For the text-containing cell, return its midpoint in (x, y) coordinate format. 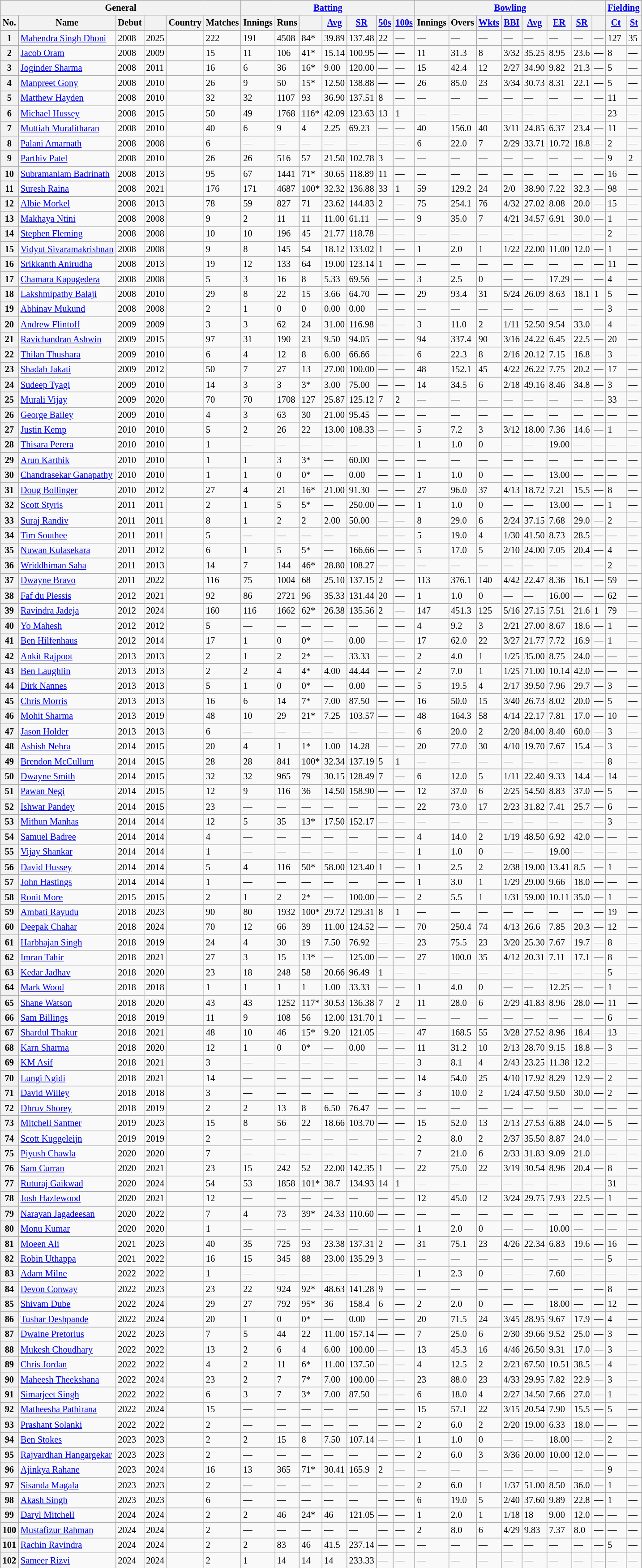
No. (9, 23)
45.3 (462, 1349)
41 (9, 641)
11.0 (462, 324)
5/16 (512, 611)
Suraj Randiv (67, 520)
123.40 (362, 867)
27.15 (535, 611)
Shivam Dube (67, 1304)
26.38 (334, 611)
Arun Karthik (67, 460)
157.14 (362, 1334)
8.5 (582, 867)
12.50 (334, 83)
9.83 (535, 1530)
841 (287, 761)
59.00 (535, 897)
158.4 (362, 1304)
Michael Hussey (67, 113)
100.0 (462, 958)
Mahendra Singh Dhoni (67, 38)
8.1 (462, 1063)
94.05 (362, 339)
Albie Morkel (67, 204)
34.57 (535, 219)
100.95 (362, 53)
89 (9, 1364)
41.5 (334, 1545)
108 (287, 1018)
451.3 (462, 611)
164.3 (462, 716)
125.12 (362, 400)
102.78 (362, 159)
71.5 (462, 1319)
Faf du Plessis (67, 596)
73.0 (462, 807)
Ruturaj Gaikwad (67, 1184)
22.0 (462, 143)
93.4 (462, 294)
46* (311, 566)
Sam Billings (67, 1018)
39.66 (535, 1334)
60.00 (362, 460)
27.02 (535, 204)
34.5 (462, 385)
23.62 (334, 204)
222 (222, 38)
8.73 (559, 535)
26.09 (535, 294)
827 (287, 204)
128.49 (362, 777)
49.16 (535, 385)
131.44 (362, 596)
22.34 (535, 1244)
Adam Milne (67, 1274)
6.83 (559, 1244)
9.15 (559, 1048)
1858 (287, 1184)
29.75 (535, 1199)
116* (311, 113)
3/20 (512, 942)
26.73 (535, 701)
42.09 (334, 113)
9.89 (559, 1500)
8.36 (559, 580)
Harbhajan Singh (67, 942)
17.1 (582, 958)
Ben Laughlin (67, 671)
14.28 (362, 747)
Deepak Chahar (67, 927)
Dwayne Smith (67, 777)
18.4 (582, 1033)
Kedar Jadhav (67, 972)
75.00 (362, 385)
2/17 (512, 686)
35.50 (535, 1138)
2.00 (334, 520)
Ct (616, 23)
136.38 (362, 1003)
365 (287, 1470)
15.14 (334, 53)
3.66 (334, 294)
31.82 (535, 807)
7.11 (559, 958)
22.8 (582, 1500)
113 (432, 580)
Shane Watson (67, 1003)
26.6 (535, 927)
1/29 (512, 882)
20.2 (582, 369)
29.00 (535, 882)
27.53 (535, 1123)
3/27 (512, 641)
Justin Kemp (67, 430)
125.00 (362, 958)
28.95 (535, 1319)
37.60 (535, 1500)
7.36 (559, 430)
84 (9, 1289)
44.44 (362, 671)
965 (287, 777)
David Willey (67, 1093)
81 (9, 1244)
137.31 (362, 1244)
9.66 (559, 882)
7.25 (334, 716)
33.0 (582, 324)
3/19 (512, 1168)
9.82 (559, 68)
48.50 (535, 837)
99 (9, 1515)
34.90 (535, 68)
3/24 (512, 1199)
18.1 (582, 294)
34.8 (582, 385)
1/19 (512, 837)
8.87 (559, 1138)
Pawan Negi (67, 791)
100s (404, 23)
250.4 (462, 927)
50* (311, 867)
9.09 (559, 1153)
60.0 (582, 731)
39* (311, 1214)
134.93 (362, 1184)
1/31 (512, 897)
Tushar Deshpande (67, 1319)
Country (185, 23)
792 (287, 1304)
107.14 (362, 1440)
Vidyut Sivaramakrishnan (67, 249)
1441 (287, 174)
337.4 (462, 339)
Andrew Flintoff (67, 324)
32.32 (334, 189)
147 (432, 611)
1/30 (512, 535)
7.72 (559, 641)
20.31 (535, 958)
23.25 (535, 1063)
144 (287, 566)
2/38 (512, 867)
6.50 (334, 1108)
ER (559, 23)
Daryl Mitchell (67, 1515)
3/45 (512, 1319)
9.52 (559, 1334)
Simarjeet Singh (67, 1395)
8.46 (559, 385)
17.9 (582, 1319)
72 (9, 1108)
Matheesha Pathirana (67, 1409)
8.29 (559, 1078)
137.48 (362, 38)
28.70 (535, 1048)
64.70 (362, 294)
30.53 (334, 1003)
137.15 (362, 580)
32.34 (334, 761)
39.50 (535, 686)
2/40 (512, 1500)
1004 (287, 580)
248 (287, 972)
131.70 (362, 1018)
156.0 (462, 129)
Makhaya Ntini (67, 219)
Chamara Kapugedera (67, 279)
Name (67, 23)
24.22 (535, 339)
General (121, 8)
4/32 (512, 204)
1252 (287, 1003)
Parthiv Patel (67, 159)
4* (311, 671)
7.21 (559, 490)
Maheesh Theekshana (67, 1379)
29.95 (535, 1379)
171 (258, 189)
Narayan Jagadeesan (67, 1214)
133.02 (362, 249)
196 (287, 234)
58.00 (334, 867)
6.33 (559, 1425)
Manpreet Gony (67, 83)
110.60 (362, 1214)
27.0 (582, 1395)
7.85 (559, 927)
166.66 (362, 550)
142.35 (362, 1168)
20.3 (582, 927)
Bowling (510, 8)
Dirk Nannes (67, 686)
Ravichandran Ashwin (67, 339)
21* (311, 716)
34 (9, 535)
Chris Morris (67, 701)
3/34 (512, 83)
75.0 (462, 1168)
5.33 (334, 279)
7.75 (559, 369)
Sudeep Tyagi (67, 385)
2/33 (512, 1153)
106 (287, 53)
2/43 (512, 1063)
22.40 (535, 777)
254.1 (462, 204)
41.50 (535, 535)
8.67 (559, 626)
Ambati Rayudu (67, 912)
Ankit Rajpoot (67, 656)
22.1 (582, 83)
3/15 (512, 1409)
Shardul Thakur (67, 1033)
1* (311, 747)
82 (9, 1259)
23.6 (582, 53)
3/36 (512, 1455)
52.50 (535, 324)
95* (311, 1304)
2/18 (512, 385)
77.0 (462, 747)
Ben Hilfenhaus (67, 641)
35.00 (535, 656)
31.2 (462, 1048)
24.85 (535, 129)
91.30 (362, 490)
7.93 (559, 1199)
Nuwan Kulasekara (67, 550)
Fielding (623, 8)
30.41 (334, 1470)
21.3 (582, 68)
38 (9, 596)
102 (9, 1560)
191 (258, 38)
21.50 (334, 159)
176 (222, 189)
129.2 (462, 189)
Matches (222, 23)
20.00 (535, 1455)
Suresh Raina (67, 189)
Jacob Oram (67, 53)
Ashish Nehra (67, 747)
8.40 (559, 731)
Yo Mahesh (67, 626)
4687 (287, 189)
65 (9, 1003)
KM Asif (67, 1063)
Sam Curran (67, 1168)
7.66 (559, 1395)
John Hastings (67, 882)
47.50 (535, 1093)
2/16 (512, 354)
Runs (287, 23)
376.1 (462, 580)
31.00 (334, 324)
Piyush Chawla (67, 1153)
Akash Singh (67, 1500)
17.92 (535, 1078)
137.50 (362, 1364)
30.65 (334, 174)
2/21 (512, 626)
168.5 (462, 1033)
George Bailey (67, 415)
29.72 (334, 912)
116.98 (362, 324)
140 (489, 580)
20.66 (334, 972)
2/30 (512, 1334)
Sameer Rizvi (67, 1560)
10.0 (462, 1093)
152.1 (462, 369)
Subramaniam Badrinath (67, 174)
7.2 (462, 430)
24* (311, 1515)
20.12 (535, 354)
2/24 (512, 520)
4/14 (512, 716)
Ben Stokes (67, 1440)
50.0 (462, 701)
96.0 (462, 490)
4/33 (512, 1379)
924 (287, 1289)
36.90 (334, 98)
Devon Conway (67, 1289)
76.47 (362, 1108)
Karn Sharma (67, 1048)
3/11 (512, 129)
5.5 (462, 897)
3.00 (334, 385)
Josh Hazlewood (67, 1199)
14.0 (462, 837)
2/10 (512, 550)
22.17 (535, 716)
22.47 (535, 580)
1/22 (512, 249)
19.7 (582, 942)
4/46 (512, 1349)
24.00 (535, 550)
165.9 (362, 1470)
Mustafizur Rahman (67, 1530)
250.00 (362, 505)
4/26 (512, 1244)
52.0 (462, 1123)
6.37 (559, 129)
42 (9, 656)
7.60 (559, 1274)
725 (287, 1244)
6.88 (559, 1123)
35.25 (535, 53)
17.50 (334, 822)
28.80 (334, 566)
7.90 (559, 1409)
Brendon McCullum (67, 761)
22.9 (582, 1379)
1708 (287, 400)
Thisara Perera (67, 445)
Palani Amarnath (67, 143)
3/32 (512, 53)
4/29 (512, 1530)
125 (489, 611)
2/25 (512, 791)
123.63 (362, 113)
1932 (287, 912)
84.00 (535, 731)
14.4 (582, 777)
38.90 (535, 189)
6.91 (559, 219)
21.6 (582, 611)
145 (287, 249)
Lakshmipathy Balaji (67, 294)
11.38 (559, 1063)
190 (287, 339)
9.20 (334, 1033)
7.81 (559, 716)
David Hussey (67, 867)
117* (311, 1003)
7.96 (559, 686)
77 (9, 1184)
Samuel Badree (67, 837)
13.41 (559, 867)
133 (287, 264)
14.6 (582, 430)
7.05 (559, 550)
Monu Kumar (67, 1229)
101 (9, 1545)
7.22 (559, 189)
7.68 (559, 520)
69.56 (362, 279)
Mukesh Choudhary (67, 1349)
54.0 (462, 1078)
16.9 (582, 641)
108.33 (362, 430)
25.30 (535, 942)
Srikkanth Anirudha (67, 264)
Dwayne Bravo (67, 580)
101* (311, 1184)
1662 (287, 611)
4/22 (512, 369)
Dhruv Shorey (67, 1108)
87 (9, 1334)
12.2 (582, 1063)
135.56 (362, 611)
St (634, 23)
Moeen Ali (67, 1244)
Rachin Ravindra (67, 1545)
Stephen Fleming (67, 234)
Prashant Solanki (67, 1425)
1768 (287, 113)
237.14 (362, 1545)
9.33 (559, 777)
Chris Jordan (67, 1364)
61.11 (362, 219)
Robin Uthappa (67, 1259)
33.71 (535, 143)
22.3 (462, 354)
123.14 (362, 264)
54.50 (535, 791)
129.31 (362, 912)
12.9 (582, 1078)
Imran Tahir (67, 958)
85.0 (462, 83)
2.3 (462, 1274)
25.10 (334, 580)
23.38 (334, 1244)
48.63 (334, 1289)
41.83 (535, 1003)
138.88 (362, 83)
1107 (287, 98)
Debut (130, 23)
7.41 (559, 807)
24.33 (334, 1214)
Wriddhiman Saha (67, 566)
108.27 (362, 566)
BBI (512, 23)
34.50 (535, 1395)
60 (9, 927)
17.29 (559, 279)
6* (311, 1364)
8.50 (559, 1485)
42.4 (462, 68)
2/0 (512, 189)
135.29 (362, 1259)
2721 (287, 596)
118.89 (362, 174)
10.51 (559, 1364)
8.75 (559, 656)
Mohit Sharma (67, 716)
516 (287, 159)
1/24 (512, 1093)
6.45 (559, 339)
345 (287, 1259)
Ronit More (67, 897)
233.33 (362, 1560)
75.5 (462, 942)
6.92 (559, 837)
137.51 (362, 98)
8.08 (559, 204)
18.66 (334, 1123)
8.63 (559, 294)
31.3 (462, 53)
19.6 (582, 1244)
38.7 (334, 1184)
Ajinkya Rahane (67, 1470)
30.54 (535, 1168)
Ravindra Jadeja (67, 611)
26.22 (535, 369)
30.73 (535, 83)
10.11 (559, 897)
66.66 (362, 354)
1/37 (512, 1485)
16.1 (582, 580)
Batting (328, 8)
8.83 (559, 791)
160 (222, 611)
62.0 (462, 641)
62* (311, 611)
45.0 (462, 1199)
103.57 (362, 716)
69.23 (362, 129)
25.7 (582, 807)
3.0 (462, 882)
91 (9, 1395)
Mark Wood (67, 988)
Doug Bollinger (67, 490)
Mitchell Santner (67, 1123)
4/21 (512, 219)
Overs (462, 23)
Mithun Manhas (67, 822)
69 (9, 1063)
50.00 (362, 520)
Sisanda Magala (67, 1485)
Murali Vijay (67, 400)
95.45 (362, 415)
88.0 (462, 1379)
32.3 (582, 189)
8.95 (559, 53)
7.82 (559, 1379)
35.33 (334, 596)
Tim Southee (67, 535)
103.70 (362, 1123)
76.92 (362, 942)
7.0 (462, 671)
38.5 (582, 1364)
Jason Holder (67, 731)
50s (385, 23)
14.50 (334, 791)
15.4 (582, 747)
7.37 (559, 1530)
Shadab Jakati (67, 369)
16.8 (582, 354)
7.15 (559, 354)
Abhinav Mukund (67, 309)
Scott Styris (67, 505)
4.00 (334, 671)
137.19 (362, 761)
144.83 (362, 204)
Ishwar Pandey (67, 807)
20.54 (535, 1409)
12.00 (334, 1018)
136.88 (362, 189)
51.00 (535, 1485)
1/18 (512, 1515)
61 (9, 942)
Matthew Hayden (67, 98)
4508 (287, 38)
23.00 (334, 1259)
9.54 (559, 324)
Vijay Shankar (67, 852)
Scott Kuggeleijn (67, 1138)
5/24 (512, 294)
18.6 (582, 626)
36.0 (582, 1485)
10.72 (559, 143)
30.15 (334, 777)
3/28 (512, 1033)
84* (311, 38)
2.25 (334, 129)
9.67 (559, 1319)
85 (9, 1304)
3/16 (512, 339)
12.5 (462, 1364)
141.28 (362, 1289)
Muttiah Muralitharan (67, 129)
4/12 (512, 958)
71.00 (535, 671)
37.15 (535, 520)
51 (9, 791)
96.49 (362, 972)
Wkts (489, 23)
23.4 (582, 129)
18.12 (334, 249)
10.14 (559, 671)
26.50 (535, 1349)
152.17 (362, 822)
Joginder Sharma (67, 68)
124.52 (362, 927)
12.25 (559, 988)
67.50 (535, 1364)
27.52 (535, 1033)
9.31 (559, 1349)
28.5 (582, 535)
158.90 (362, 791)
120.00 (362, 68)
2025 (155, 38)
8.31 (559, 83)
118.78 (362, 234)
Lungi Ngidi (67, 1078)
41* (311, 53)
242 (287, 1168)
Rajvardhan Hangargekar (67, 1455)
29.7 (582, 686)
57.1 (462, 1409)
19.5 (462, 686)
8.02 (559, 701)
Thilan Thushara (67, 354)
100 (9, 1530)
7.51 (559, 611)
Chandrasekar Ganapathy (67, 475)
31.83 (535, 1153)
18.72 (535, 490)
39.89 (334, 38)
25.87 (334, 400)
92* (311, 1289)
75.1 (462, 1244)
Dwaine Pretorius (67, 1334)
16.00 (559, 596)
3/12 (512, 430)
9.2 (462, 626)
2/37 (512, 1138)
3/40 (512, 701)
19.70 (535, 747)
4/42 (512, 580)
